Provide the (X, Y) coordinate of the cell's center where the given text is located.  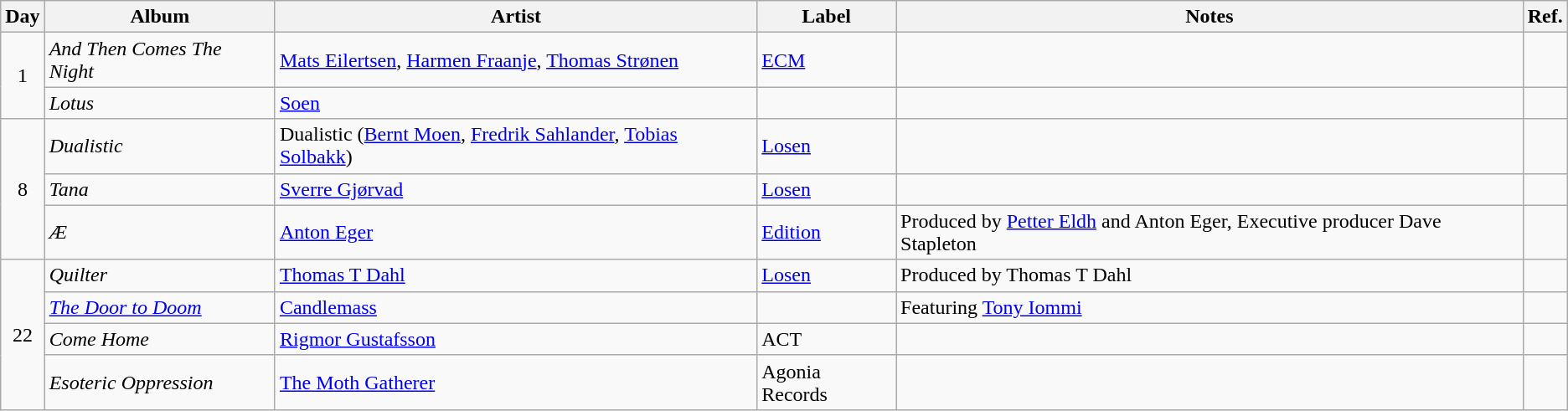
Agonia Records (827, 382)
ACT (827, 339)
Dualistic (Bernt Moen, Fredrik Sahlander, Tobias Solbakk) (516, 146)
Edition (827, 233)
ECM (827, 60)
8 (23, 189)
Rigmor Gustafsson (516, 339)
Mats Eilertsen, Harmen Fraanje, Thomas Strønen (516, 60)
Lotus (159, 103)
Anton Eger (516, 233)
Dualistic (159, 146)
Day (23, 17)
Quilter (159, 275)
Come Home (159, 339)
Esoteric Oppression (159, 382)
Ref. (1545, 17)
Soen (516, 103)
1 (23, 75)
Album (159, 17)
Produced by Thomas T Dahl (1210, 275)
The Moth Gatherer (516, 382)
Æ (159, 233)
And Then Comes The Night (159, 60)
Thomas T Dahl (516, 275)
The Door to Doom (159, 307)
Featuring Tony Iommi (1210, 307)
Candlemass (516, 307)
Sverre Gjørvad (516, 189)
Notes (1210, 17)
Tana (159, 189)
22 (23, 335)
Artist (516, 17)
Produced by Petter Eldh and Anton Eger, Executive producer Dave Stapleton (1210, 233)
Label (827, 17)
